Output the [X, Y] coordinate of the center of the cell containing the given text.  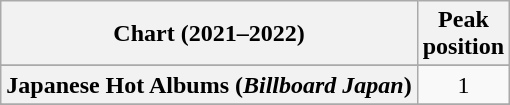
1 [463, 85]
Japanese Hot Albums (Billboard Japan) [209, 85]
Chart (2021–2022) [209, 34]
Peakposition [463, 34]
